Determine the (x, y) coordinate at the center of the cell enclosing the given text.  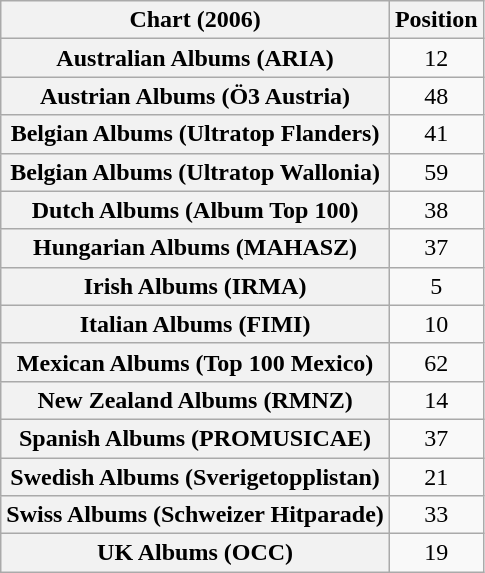
38 (436, 210)
Swiss Albums (Schweizer Hitparade) (196, 515)
14 (436, 400)
Irish Albums (IRMA) (196, 286)
19 (436, 553)
21 (436, 477)
Australian Albums (ARIA) (196, 58)
Belgian Albums (Ultratop Flanders) (196, 134)
New Zealand Albums (RMNZ) (196, 400)
Swedish Albums (Sverigetopplistan) (196, 477)
Hungarian Albums (MAHASZ) (196, 248)
UK Albums (OCC) (196, 553)
Chart (2006) (196, 20)
Dutch Albums (Album Top 100) (196, 210)
Spanish Albums (PROMUSICAE) (196, 438)
Position (436, 20)
5 (436, 286)
10 (436, 324)
Italian Albums (FIMI) (196, 324)
12 (436, 58)
33 (436, 515)
41 (436, 134)
Belgian Albums (Ultratop Wallonia) (196, 172)
Mexican Albums (Top 100 Mexico) (196, 362)
Austrian Albums (Ö3 Austria) (196, 96)
62 (436, 362)
59 (436, 172)
48 (436, 96)
